From the cell containing the given text, extract its center point as [x, y] coordinate. 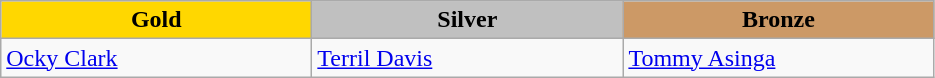
Ocky Clark [156, 58]
Tommy Asinga [778, 58]
Silver [468, 20]
Bronze [778, 20]
Gold [156, 20]
Terril Davis [468, 58]
